Locate the cell with the specified text and output its (X, Y) center coordinate. 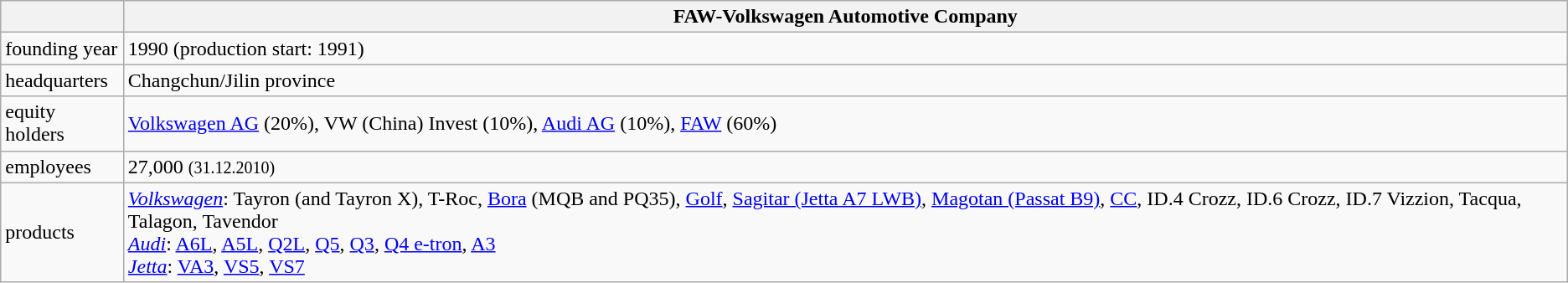
FAW-Volkswagen Automotive Company (845, 17)
Changchun/Jilin province (845, 80)
employees (62, 167)
founding year (62, 49)
products (62, 233)
27,000 (31.12.2010) (845, 167)
equity holders (62, 124)
Volkswagen AG (20%), VW (China) Invest (10%), Audi AG (10%), FAW (60%) (845, 124)
1990 (production start: 1991) (845, 49)
headquarters (62, 80)
